Capture the cell that displays the provided text and extract its (x, y) central coordinate. 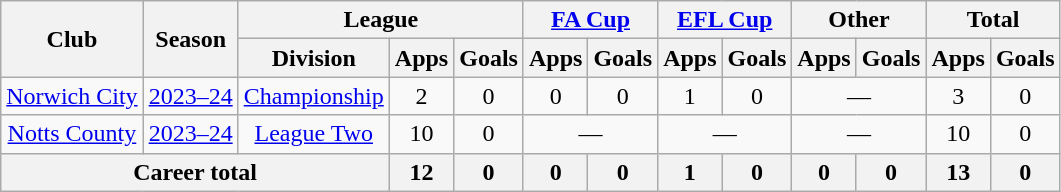
Notts County (72, 134)
League (380, 20)
Other (859, 20)
Club (72, 39)
Norwich City (72, 96)
Season (190, 39)
League Two (314, 134)
EFL Cup (725, 20)
Championship (314, 96)
FA Cup (590, 20)
2 (421, 96)
Total (993, 20)
Division (314, 58)
3 (958, 96)
Career total (196, 172)
12 (421, 172)
13 (958, 172)
